Scan for the cell matching the given text and deliver its [X, Y] coordinate at center. 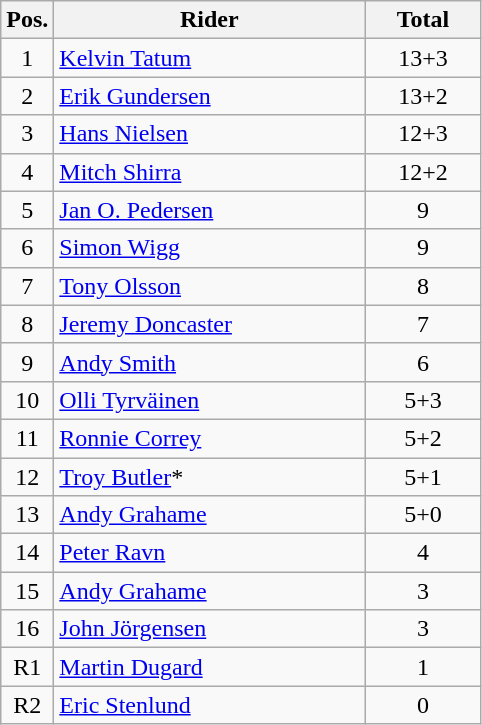
Ronnie Correy [210, 438]
Tony Olsson [210, 286]
Kelvin Tatum [210, 58]
Pos. [28, 20]
2 [28, 96]
Olli Tyrväinen [210, 400]
5+0 [423, 515]
12 [28, 477]
Peter Ravn [210, 553]
R2 [28, 705]
11 [28, 438]
Martin Dugard [210, 667]
Simon Wigg [210, 248]
Erik Gundersen [210, 96]
15 [28, 591]
16 [28, 629]
Total [423, 20]
Andy Smith [210, 362]
13+2 [423, 96]
Mitch Shirra [210, 172]
Jan O. Pedersen [210, 210]
R1 [28, 667]
12+2 [423, 172]
13+3 [423, 58]
Rider [210, 20]
Troy Butler* [210, 477]
John Jörgensen [210, 629]
12+3 [423, 134]
5 [28, 210]
Eric Stenlund [210, 705]
10 [28, 400]
5+3 [423, 400]
Hans Nielsen [210, 134]
0 [423, 705]
14 [28, 553]
Jeremy Doncaster [210, 324]
5+1 [423, 477]
13 [28, 515]
5+2 [423, 438]
